Determine the [X, Y] coordinate at the center of the cell enclosing the given text.  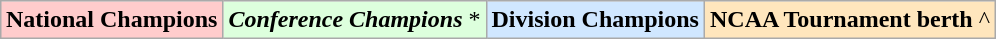
Conference Champions * [354, 20]
National Champions [111, 20]
Division Champions [595, 20]
NCAA Tournament berth ^ [850, 20]
